Locate the cell with the specified text and output its [x, y] center coordinate. 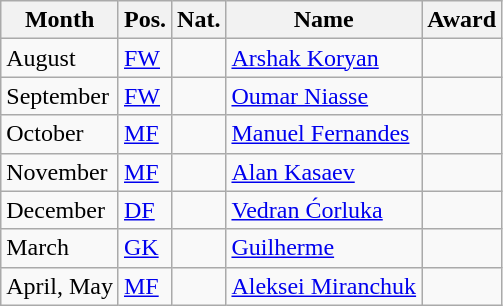
October [60, 134]
Oumar Niasse [324, 96]
Vedran Ćorluka [324, 210]
Award [462, 20]
Alan Kasaev [324, 172]
Name [324, 20]
March [60, 248]
Aleksei Miranchuk [324, 286]
Arshak Koryan [324, 58]
DF [144, 210]
December [60, 210]
Manuel Fernandes [324, 134]
April, May [60, 286]
September [60, 96]
Month [60, 20]
August [60, 58]
Pos. [144, 20]
GK [144, 248]
November [60, 172]
Nat. [199, 20]
Guilherme [324, 248]
